Search for the cell housing the specified text and yield its [X, Y] center coordinate. 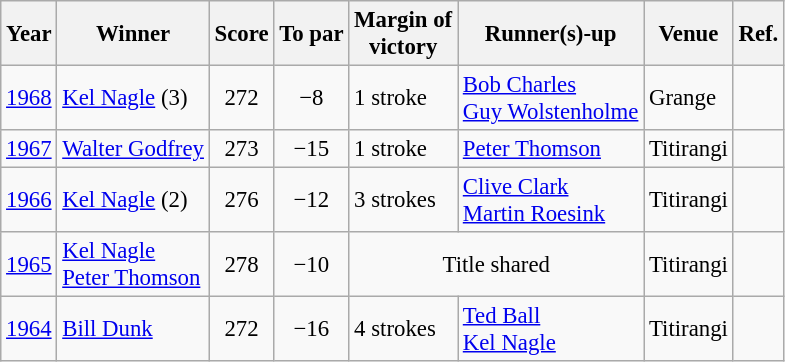
Ref. [758, 34]
−16 [312, 330]
1966 [29, 200]
Bill Dunk [133, 330]
Bob Charles Guy Wolstenholme [551, 98]
1964 [29, 330]
Score [242, 34]
−15 [312, 149]
Runner(s)-up [551, 34]
Venue [689, 34]
Year [29, 34]
Margin ofvictory [404, 34]
−12 [312, 200]
Winner [133, 34]
Peter Thomson [551, 149]
To par [312, 34]
Ted Ball Kel Nagle [551, 330]
4 strokes [404, 330]
1965 [29, 264]
3 strokes [404, 200]
Kel Nagle (2) [133, 200]
Walter Godfrey [133, 149]
273 [242, 149]
278 [242, 264]
Title shared [496, 264]
Clive Clark Martin Roesink [551, 200]
1967 [29, 149]
Kel Nagle (3) [133, 98]
Grange [689, 98]
Kel Nagle Peter Thomson [133, 264]
276 [242, 200]
−8 [312, 98]
−10 [312, 264]
1968 [29, 98]
